Determine the [X, Y] coordinate at the center of the cell enclosing the given text.  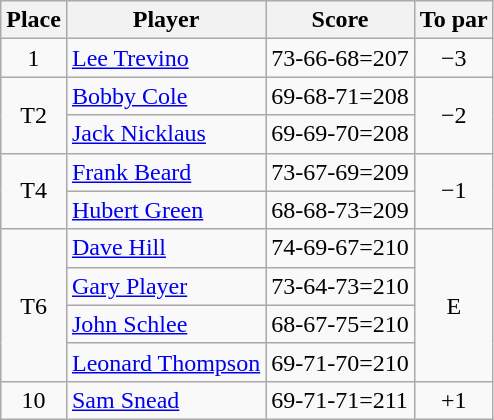
68-67-75=210 [340, 324]
69-71-70=210 [340, 362]
T6 [34, 305]
Jack Nicklaus [166, 134]
69-69-70=208 [340, 134]
73-64-73=210 [340, 286]
74-69-67=210 [340, 248]
Player [166, 20]
69-68-71=208 [340, 96]
−2 [454, 115]
Place [34, 20]
Sam Snead [166, 400]
Dave Hill [166, 248]
Lee Trevino [166, 58]
T2 [34, 115]
Hubert Green [166, 210]
Leonard Thompson [166, 362]
John Schlee [166, 324]
Frank Beard [166, 172]
−1 [454, 191]
To par [454, 20]
+1 [454, 400]
Score [340, 20]
T4 [34, 191]
68-68-73=209 [340, 210]
10 [34, 400]
1 [34, 58]
Bobby Cole [166, 96]
Gary Player [166, 286]
73-67-69=209 [340, 172]
−3 [454, 58]
69-71-71=211 [340, 400]
E [454, 305]
73-66-68=207 [340, 58]
